Detect which cell encompasses the target text, then output its [x, y] center coordinate. 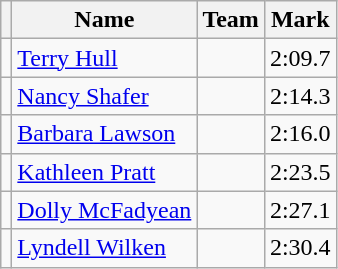
2:09.7 [300, 58]
2:16.0 [300, 134]
2:14.3 [300, 96]
2:27.1 [300, 210]
Lyndell Wilken [104, 248]
Barbara Lawson [104, 134]
2:30.4 [300, 248]
Name [104, 20]
Mark [300, 20]
Terry Hull [104, 58]
Dolly McFadyean [104, 210]
2:23.5 [300, 172]
Nancy Shafer [104, 96]
Kathleen Pratt [104, 172]
Team [231, 20]
